Extract the (X, Y) coordinate from the center of the cell holding the provided text.  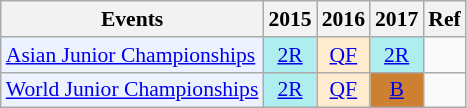
2015 (290, 19)
Ref (444, 19)
Asian Junior Championships (132, 55)
World Junior Championships (132, 90)
2017 (396, 19)
B (396, 90)
Events (132, 19)
2016 (344, 19)
